Scan for the cell matching the given text and deliver its (x, y) coordinate at center. 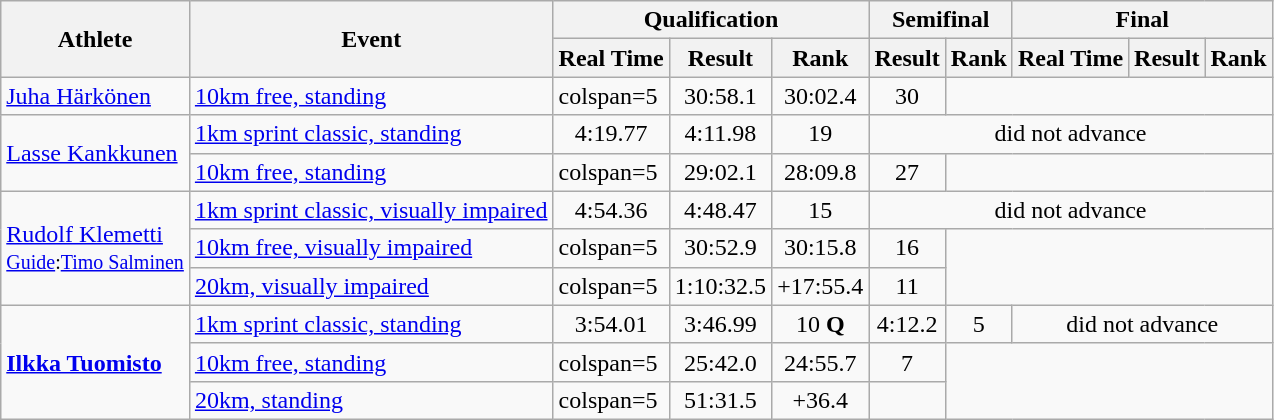
29:02.1 (720, 172)
Semifinal (941, 20)
30:15.8 (820, 248)
+36.4 (820, 400)
19 (820, 134)
Rudolf KlemettiGuide:Timo Salminen (96, 248)
1km sprint classic, visually impaired (371, 210)
15 (820, 210)
Final (1142, 20)
30 (907, 96)
20km, visually impaired (371, 286)
20km, standing (371, 400)
3:46.99 (720, 324)
10km free, visually impaired (371, 248)
Lasse Kankkunen (96, 153)
7 (907, 362)
16 (907, 248)
5 (978, 324)
30:02.4 (820, 96)
4:12.2 (907, 324)
27 (907, 172)
25:42.0 (720, 362)
3:54.01 (611, 324)
Qualification (711, 20)
1:10:32.5 (720, 286)
30:52.9 (720, 248)
11 (907, 286)
+17:55.4 (820, 286)
4:54.36 (611, 210)
51:31.5 (720, 400)
4:48.47 (720, 210)
10 Q (820, 324)
4:11.98 (720, 134)
4:19.77 (611, 134)
Athlete (96, 39)
30:58.1 (720, 96)
Event (371, 39)
24:55.7 (820, 362)
Juha Härkönen (96, 96)
Ilkka Tuomisto (96, 362)
28:09.8 (820, 172)
